From the cell containing the given text, extract its center point as (x, y) coordinate. 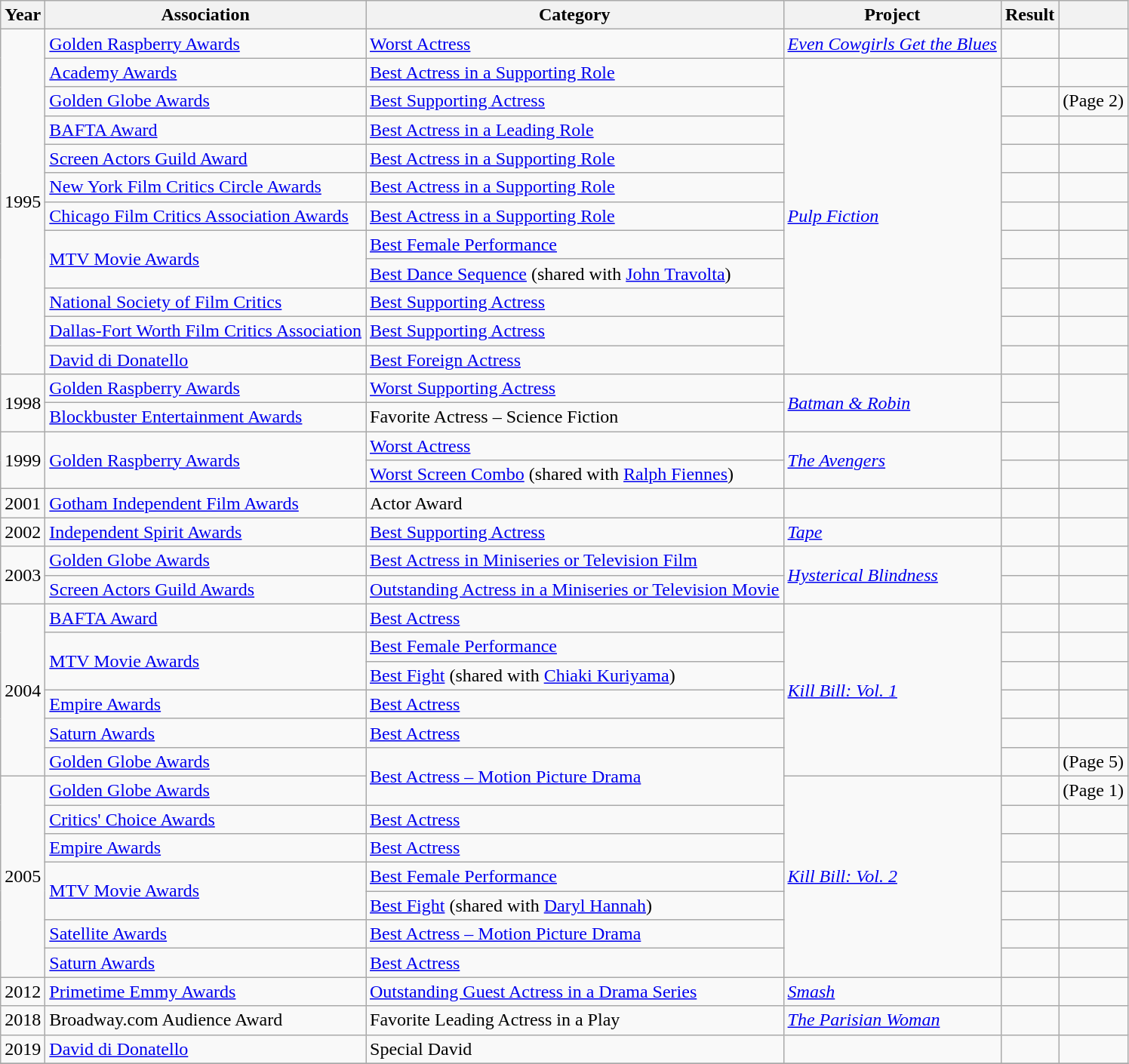
1998 (23, 403)
2012 (23, 992)
2018 (23, 1020)
Project (892, 15)
Best Actress in a Leading Role (574, 130)
Kill Bill: Vol. 1 (892, 690)
Favorite Leading Actress in a Play (574, 1020)
Best Dance Sequence (shared with John Travolta) (574, 273)
Best Actress in Miniseries or Television Film (574, 561)
Independent Spirit Awards (205, 532)
Chicago Film Critics Association Awards (205, 216)
Gotham Independent Film Awards (205, 503)
Batman & Robin (892, 403)
Result (1029, 15)
Primetime Emmy Awards (205, 992)
Outstanding Actress in a Miniseries or Television Movie (574, 589)
Screen Actors Guild Awards (205, 589)
New York Film Critics Circle Awards (205, 187)
Broadway.com Audience Award (205, 1020)
Special David (574, 1049)
Academy Awards (205, 72)
Best Fight (shared with Daryl Hannah) (574, 906)
2004 (23, 690)
Best Foreign Actress (574, 360)
Dallas-Fort Worth Film Critics Association (205, 331)
1999 (23, 460)
National Society of Film Critics (205, 302)
Favorite Actress – Science Fiction (574, 417)
Category (574, 15)
2003 (23, 575)
(Page 1) (1094, 790)
The Avengers (892, 460)
Actor Award (574, 503)
1995 (23, 202)
The Parisian Woman (892, 1020)
Kill Bill: Vol. 2 (892, 876)
(Page 2) (1094, 101)
2005 (23, 876)
2002 (23, 532)
Worst Supporting Actress (574, 389)
Even Cowgirls Get the Blues (892, 44)
Satellite Awards (205, 934)
Screen Actors Guild Award (205, 158)
Hysterical Blindness (892, 575)
(Page 5) (1094, 761)
Tape (892, 532)
Pulp Fiction (892, 216)
2019 (23, 1049)
Outstanding Guest Actress in a Drama Series (574, 992)
Year (23, 15)
Smash (892, 992)
2001 (23, 503)
Blockbuster Entertainment Awards (205, 417)
Association (205, 15)
Best Fight (shared with Chiaki Kuriyama) (574, 675)
Critics' Choice Awards (205, 819)
Worst Screen Combo (shared with Ralph Fiennes) (574, 475)
